Locate the cell with the specified text and output its (X, Y) center coordinate. 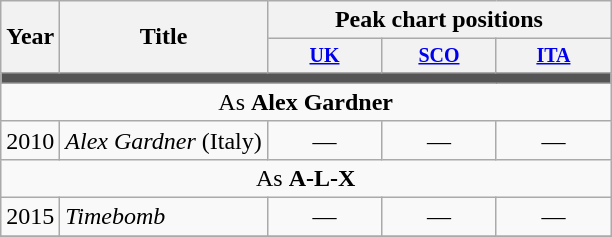
2010 (30, 140)
ITA (553, 56)
As A-L-X (306, 178)
Peak chart positions (438, 20)
Title (164, 37)
As Alex Gardner (306, 102)
UK (324, 56)
Year (30, 37)
Alex Gardner (Italy) (164, 140)
SCO (439, 56)
Timebomb (164, 217)
2015 (30, 217)
